Output the [x, y] coordinate of the center of the cell containing the given text.  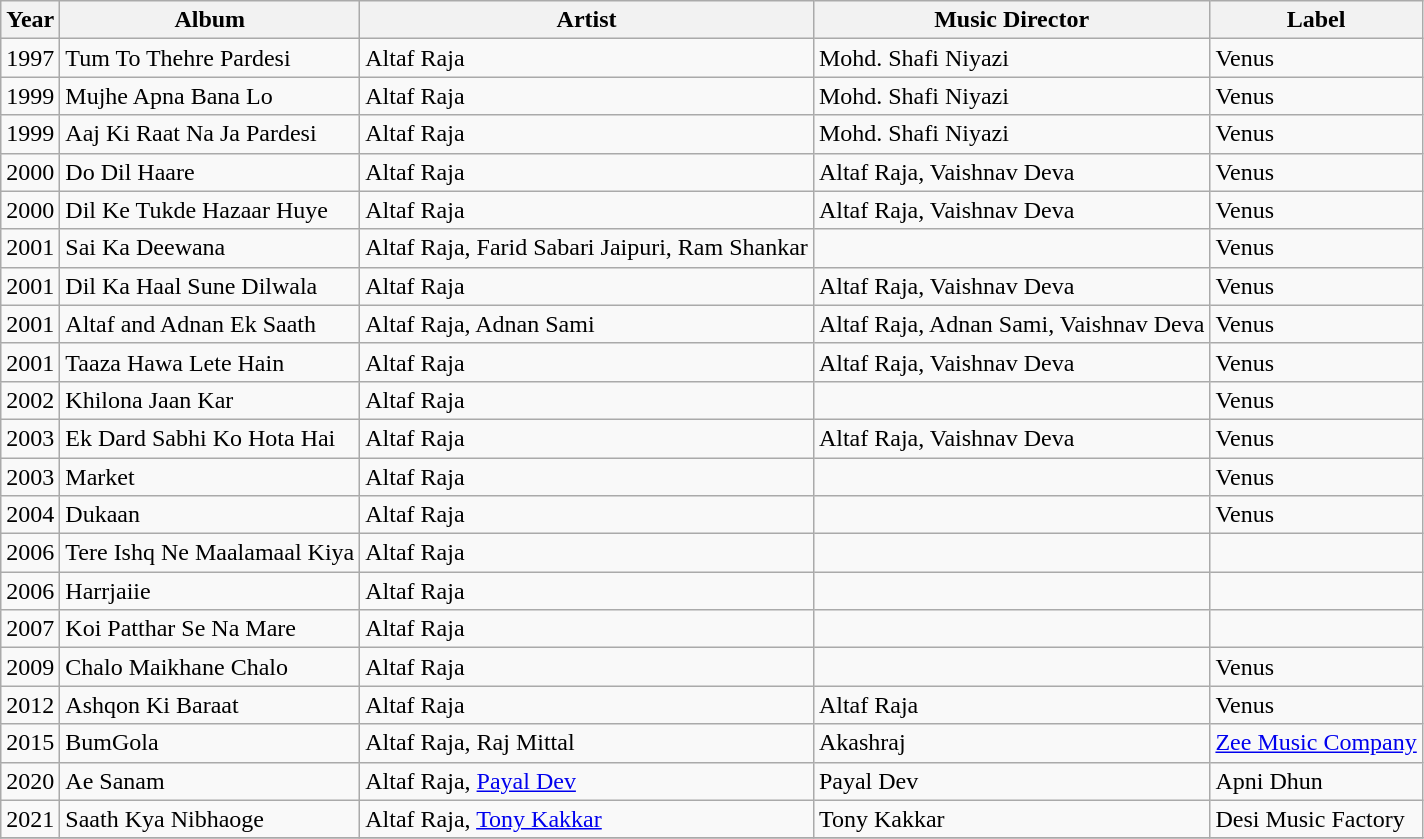
Zee Music Company [1316, 743]
Altaf Raja, Adnan Sami, Vaishnav Deva [1012, 324]
Taaza Hawa Lete Hain [210, 362]
Altaf and Adnan Ek Saath [210, 324]
Harrjaiie [210, 591]
Market [210, 477]
2015 [30, 743]
Altaf Raja, Payal Dev [587, 781]
1997 [30, 58]
Mujhe Apna Bana Lo [210, 96]
Artist [587, 20]
Altaf Raja, Raj Mittal [587, 743]
Album [210, 20]
2021 [30, 819]
Tere Ishq Ne Maalamaal Kiya [210, 553]
Music Director [1012, 20]
Sai Ka Deewana [210, 248]
Khilona Jaan Kar [210, 400]
Akashraj [1012, 743]
Chalo Maikhane Chalo [210, 667]
Koi Patthar Se Na Mare [210, 629]
Ashqon Ki Baraat [210, 705]
Dil Ke Tukde Hazaar Huye [210, 210]
Tum To Thehre Pardesi [210, 58]
Altaf Raja, Farid Sabari Jaipuri, Ram Shankar [587, 248]
Aaj Ki Raat Na Ja Pardesi [210, 134]
Tony Kakkar [1012, 819]
Do Dil Haare [210, 172]
Altaf Raja, Tony Kakkar [587, 819]
BumGola [210, 743]
2020 [30, 781]
Year [30, 20]
Payal Dev [1012, 781]
Apni Dhun [1316, 781]
2012 [30, 705]
Label [1316, 20]
2002 [30, 400]
Dukaan [210, 515]
Dil Ka Haal Sune Dilwala [210, 286]
Saath Kya Nibhaoge [210, 819]
2004 [30, 515]
2009 [30, 667]
Ek Dard Sabhi Ko Hota Hai [210, 438]
Desi Music Factory [1316, 819]
2007 [30, 629]
Altaf Raja, Adnan Sami [587, 324]
Ae Sanam [210, 781]
